Pinpoint the cell where the given text exists, returning its [x, y] midpoint coordinate. 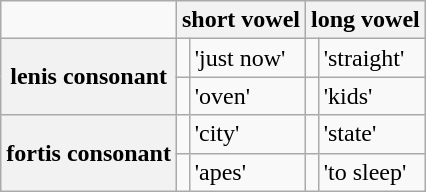
'state' [372, 134]
long vowel [366, 20]
'to sleep' [372, 172]
'kids' [372, 96]
short vowel [240, 20]
'apes' [247, 172]
'straight' [372, 58]
'city' [247, 134]
lenis consonant [89, 77]
fortis consonant [89, 153]
'oven' [247, 96]
'just now' [247, 58]
